Extract the (x, y) coordinate from the center of the cell holding the provided text.  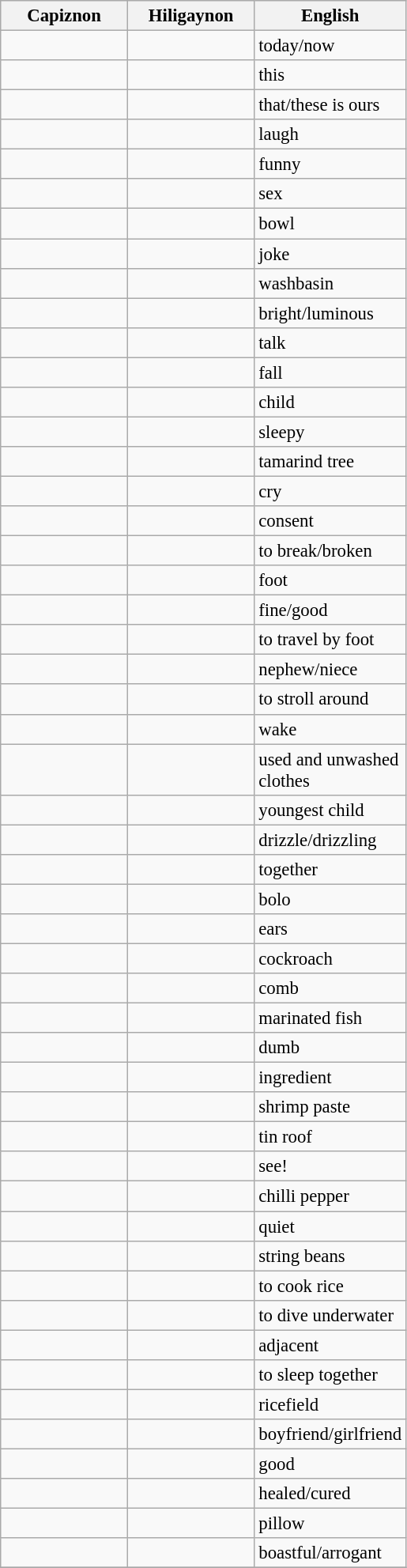
ingredient (330, 1078)
consent (330, 521)
to break/broken (330, 551)
this (330, 75)
marinated fish (330, 1018)
chilli pepper (330, 1196)
ricefield (330, 1404)
child (330, 402)
to dive underwater (330, 1315)
Capiznon (65, 16)
fine/good (330, 610)
bolo (330, 899)
pillow (330, 1524)
drizzle/drizzling (330, 840)
youngest child (330, 810)
bright/luminous (330, 313)
today/now (330, 46)
bowl (330, 224)
to travel by foot (330, 640)
to sleep together (330, 1375)
wake (330, 729)
together (330, 870)
funny (330, 164)
fall (330, 372)
tamarind tree (330, 462)
comb (330, 988)
string beans (330, 1256)
foot (330, 580)
sleepy (330, 432)
to stroll around (330, 700)
talk (330, 342)
nephew/niece (330, 670)
quiet (330, 1226)
Hiligaynon (191, 16)
laugh (330, 134)
boastful/arrogant (330, 1553)
boyfriend/girlfriend (330, 1434)
that/these is ours (330, 105)
sex (330, 194)
cockroach (330, 958)
English (330, 16)
used and unwashed clothes (330, 770)
good (330, 1464)
cry (330, 491)
adjacent (330, 1345)
ears (330, 929)
to cook rice (330, 1286)
healed/cured (330, 1494)
tin roof (330, 1137)
washbasin (330, 283)
shrimp paste (330, 1107)
see! (330, 1166)
joke (330, 254)
dumb (330, 1048)
